Detect which cell encompasses the target text, then output its (x, y) center coordinate. 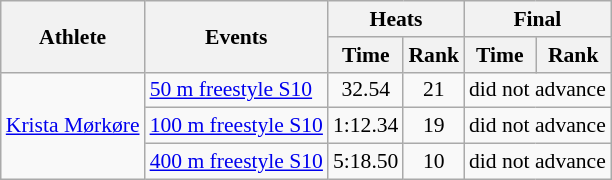
1:12.34 (366, 126)
Athlete (73, 36)
19 (434, 126)
5:18.50 (366, 162)
21 (434, 90)
Events (236, 36)
Krista Mørkøre (73, 126)
100 m freestyle S10 (236, 126)
50 m freestyle S10 (236, 90)
32.54 (366, 90)
Final (538, 19)
Heats (396, 19)
10 (434, 162)
400 m freestyle S10 (236, 162)
